Output the [x, y] coordinate of the center of the cell containing the given text.  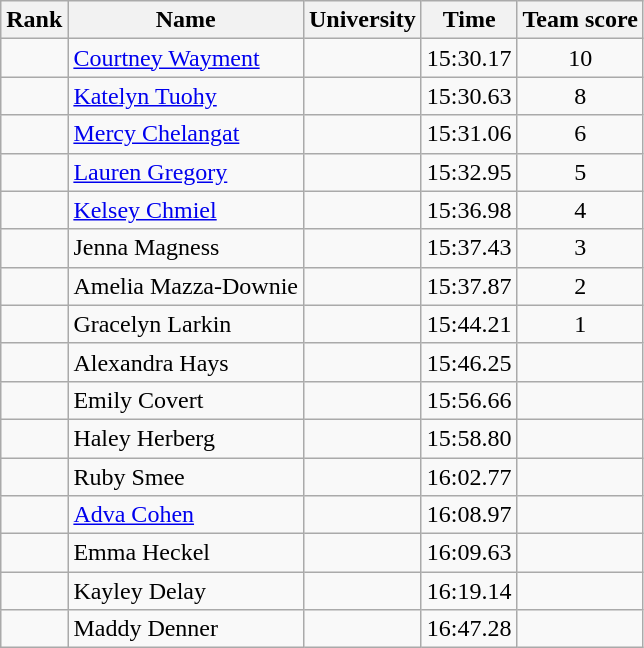
16:08.97 [469, 515]
Maddy Denner [186, 629]
Name [186, 20]
Mercy Chelangat [186, 134]
10 [580, 58]
15:30.63 [469, 96]
Courtney Wayment [186, 58]
Haley Herberg [186, 438]
16:02.77 [469, 477]
Jenna Magness [186, 248]
3 [580, 248]
2 [580, 286]
16:19.14 [469, 591]
Adva Cohen [186, 515]
1 [580, 324]
16:47.28 [469, 629]
15:32.95 [469, 172]
15:31.06 [469, 134]
Lauren Gregory [186, 172]
4 [580, 210]
Team score [580, 20]
15:37.87 [469, 286]
Ruby Smee [186, 477]
University [362, 20]
8 [580, 96]
6 [580, 134]
15:56.66 [469, 400]
15:58.80 [469, 438]
Time [469, 20]
Amelia Mazza-Downie [186, 286]
16:09.63 [469, 553]
Kelsey Chmiel [186, 210]
Gracelyn Larkin [186, 324]
15:36.98 [469, 210]
Rank [34, 20]
Alexandra Hays [186, 362]
5 [580, 172]
Emma Heckel [186, 553]
Emily Covert [186, 400]
15:46.25 [469, 362]
15:44.21 [469, 324]
Katelyn Tuohy [186, 96]
Kayley Delay [186, 591]
15:30.17 [469, 58]
15:37.43 [469, 248]
